Locate the cell with the specified text and output its [x, y] center coordinate. 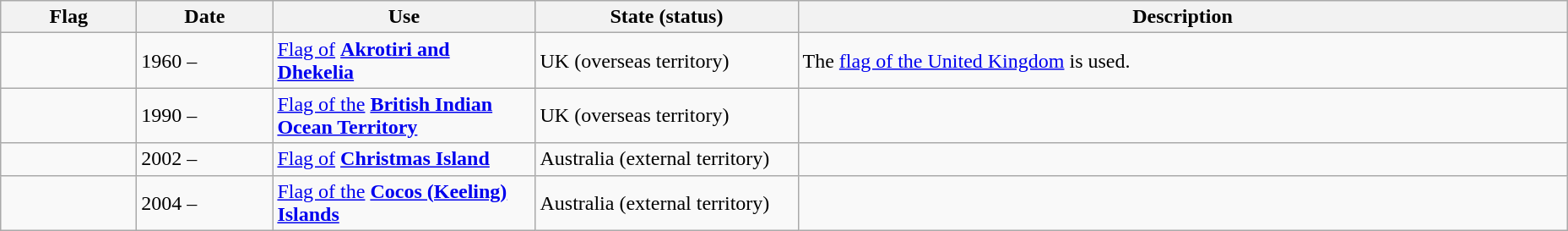
Flag of Akrotiri and Dhekelia [404, 61]
1960 – [204, 61]
2002 – [204, 159]
Date [204, 17]
2004 – [204, 203]
Description [1182, 17]
Flag of Christmas Island [404, 159]
Flag of the British Indian Ocean Territory [404, 115]
Flag [69, 17]
The flag of the United Kingdom is used. [1182, 61]
Flag of the Cocos (Keeling) Islands [404, 203]
1990 – [204, 115]
State (status) [667, 17]
Use [404, 17]
